Return [x, y] of the center of cell containing provided text 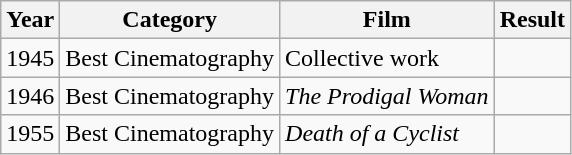
Collective work [388, 58]
Year [30, 20]
Death of a Cyclist [388, 134]
Film [388, 20]
Result [532, 20]
1946 [30, 96]
1955 [30, 134]
Category [170, 20]
1945 [30, 58]
The Prodigal Woman [388, 96]
